Determine the [X, Y] coordinate at the center of the cell enclosing the given text.  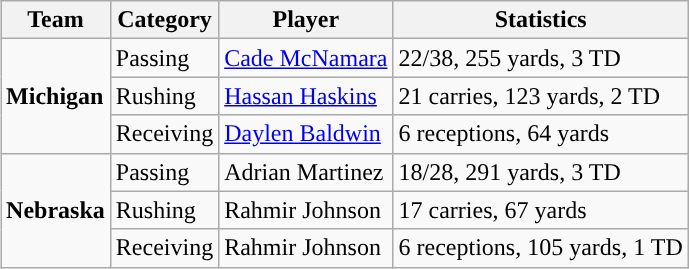
6 receptions, 105 yards, 1 TD [540, 248]
17 carries, 67 yards [540, 210]
Daylen Baldwin [306, 134]
Michigan [56, 96]
Player [306, 20]
Category [164, 20]
Adrian Martinez [306, 172]
Nebraska [56, 210]
Statistics [540, 20]
18/28, 291 yards, 3 TD [540, 172]
Cade McNamara [306, 58]
Team [56, 20]
21 carries, 123 yards, 2 TD [540, 96]
6 receptions, 64 yards [540, 134]
22/38, 255 yards, 3 TD [540, 58]
Hassan Haskins [306, 96]
